Determine the (x, y) coordinate at the center of the cell enclosing the given text.  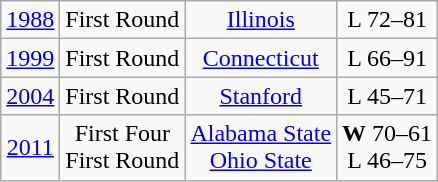
W 70–61L 46–75 (388, 148)
Illinois (261, 20)
2004 (30, 96)
L 72–81 (388, 20)
Alabama StateOhio State (261, 148)
1988 (30, 20)
1999 (30, 58)
2011 (30, 148)
Connecticut (261, 58)
L 45–71 (388, 96)
First FourFirst Round (122, 148)
L 66–91 (388, 58)
Stanford (261, 96)
